Capture the cell that displays the provided text and extract its (x, y) central coordinate. 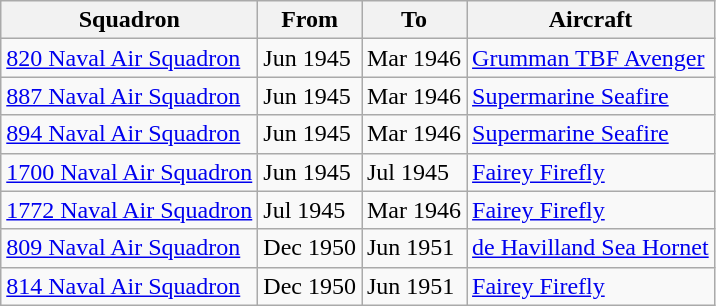
894 Naval Air Squadron (130, 134)
Grumman TBF Avenger (591, 58)
809 Naval Air Squadron (130, 248)
Squadron (130, 20)
1772 Naval Air Squadron (130, 210)
To (414, 20)
887 Naval Air Squadron (130, 96)
From (310, 20)
Aircraft (591, 20)
de Havilland Sea Hornet (591, 248)
814 Naval Air Squadron (130, 286)
820 Naval Air Squadron (130, 58)
1700 Naval Air Squadron (130, 172)
